Search for the cell housing the specified text and yield its [x, y] center coordinate. 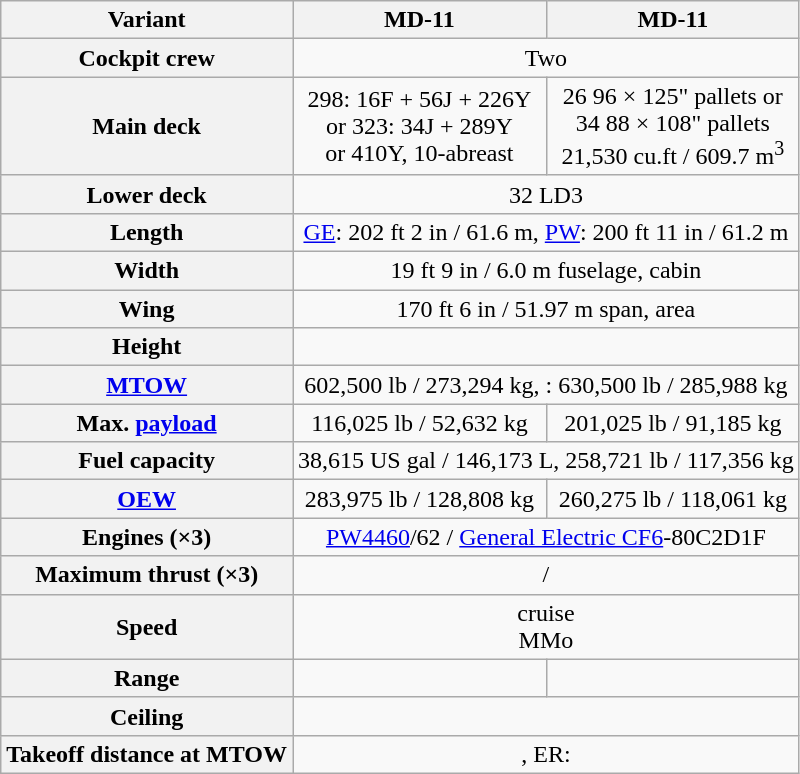
260,275 lb / 118,061 kg [672, 499]
Takeoff distance at MTOW [147, 754]
602,500 lb / 273,294 kg, : 630,500 lb / 285,988 kg [546, 385]
Height [147, 347]
Length [147, 232]
201,025 lb / 91,185 kg [672, 423]
Wing [147, 309]
Range [147, 678]
Max. payload [147, 423]
Cockpit crew [147, 58]
Fuel capacity [147, 461]
Lower deck [147, 194]
19 ft 9 in / 6.0 m fuselage, cabin [546, 271]
38,615 US gal / 146,173 L, 258,721 lb / 117,356 kg [546, 461]
Maximum thrust (×3) [147, 575]
Variant [147, 20]
/ [546, 575]
283,975 lb / 128,808 kg [419, 499]
Main deck [147, 126]
116,025 lb / 52,632 kg [419, 423]
PW4460/62 / General Electric CF6-80C2D1F [546, 537]
Two [546, 58]
32 LD3 [546, 194]
Width [147, 271]
298: 16F + 56J + 226Y or 323: 34J + 289Y or 410Y, 10-abreast [419, 126]
GE: 202 ft 2 in / 61.6 m, PW: 200 ft 11 in / 61.2 m [546, 232]
Engines (×3) [147, 537]
cruise MMo [546, 626]
MTOW [147, 385]
Speed [147, 626]
, ER: [546, 754]
170 ft 6 in / 51.97 m span, area [546, 309]
OEW [147, 499]
Ceiling [147, 716]
26 96 × 125" pallets or 34 88 × 108" pallets 21,530 cu.ft / 609.7 m3 [672, 126]
